For the text-containing cell, return its midpoint in [x, y] coordinate format. 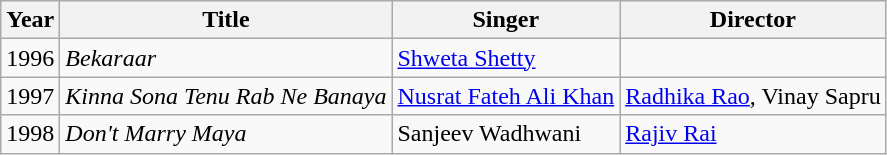
1996 [30, 58]
Nusrat Fateh Ali Khan [506, 96]
1998 [30, 134]
Year [30, 20]
Director [753, 20]
Rajiv Rai [753, 134]
1997 [30, 96]
Bekaraar [226, 58]
Title [226, 20]
Sanjeev Wadhwani [506, 134]
Radhika Rao, Vinay Sapru [753, 96]
Kinna Sona Tenu Rab Ne Banaya [226, 96]
Shweta Shetty [506, 58]
Don't Marry Maya [226, 134]
Singer [506, 20]
